Determine the (x, y) coordinate at the center of the cell enclosing the given text.  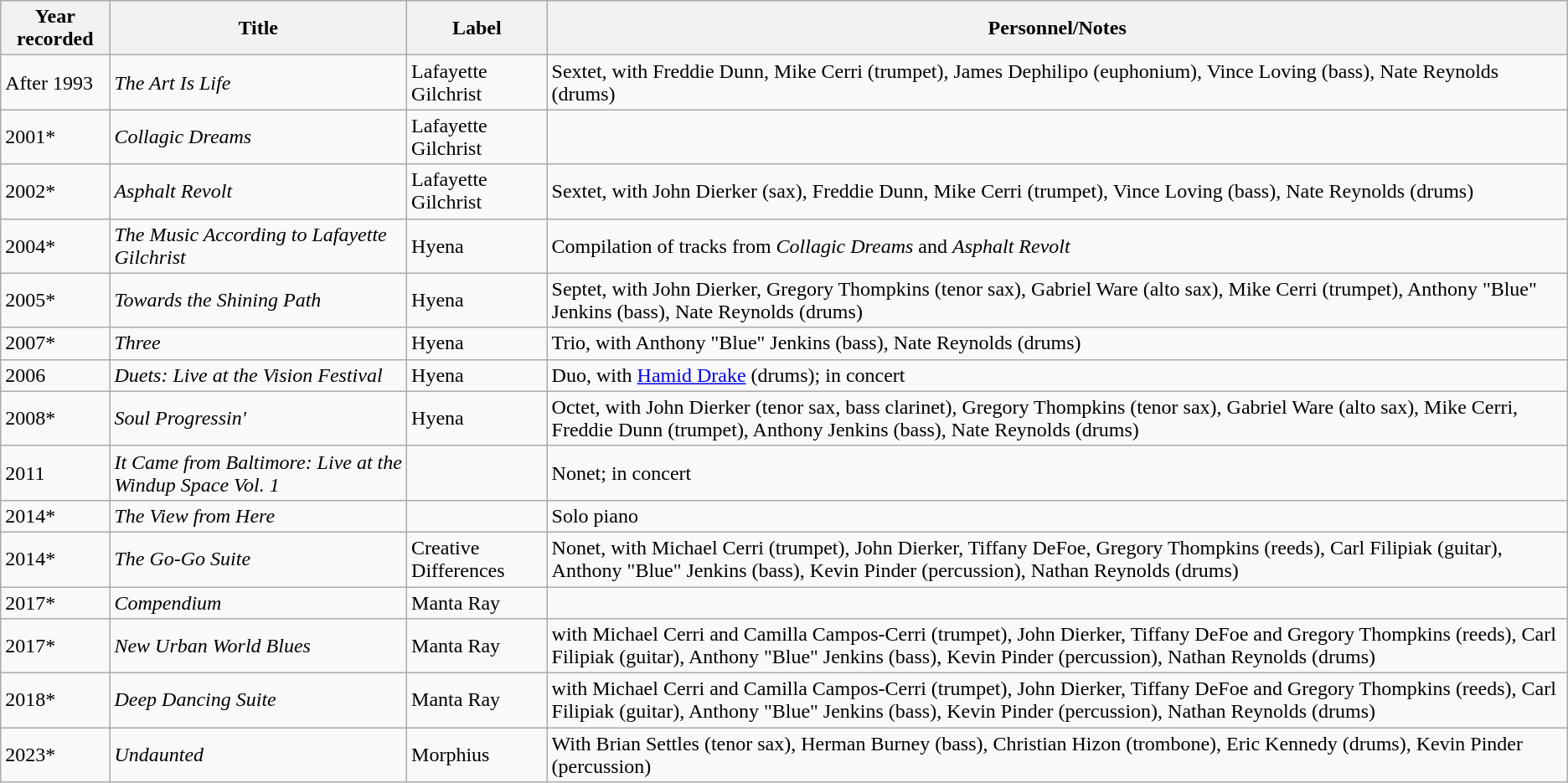
Asphalt Revolt (258, 191)
The Music According to Lafayette Gilchrist (258, 246)
Label (477, 28)
2011 (55, 472)
Compendium (258, 602)
Creative Differences (477, 559)
With Brian Settles (tenor sax), Herman Burney (bass), Christian Hizon (trombone), Eric Kennedy (drums), Kevin Pinder (percussion) (1057, 755)
Nonet; in concert (1057, 472)
Year recorded (55, 28)
Three (258, 343)
Trio, with Anthony "Blue" Jenkins (bass), Nate Reynolds (drums) (1057, 343)
It Came from Baltimore: Live at the Windup Space Vol. 1 (258, 472)
Solo piano (1057, 516)
Sextet, with John Dierker (sax), Freddie Dunn, Mike Cerri (trumpet), Vince Loving (bass), Nate Reynolds (drums) (1057, 191)
Morphius (477, 755)
Undaunted (258, 755)
2018* (55, 700)
Personnel/Notes (1057, 28)
2006 (55, 375)
After 1993 (55, 82)
Duo, with Hamid Drake (drums); in concert (1057, 375)
Duets: Live at the Vision Festival (258, 375)
2005* (55, 300)
2007* (55, 343)
2004* (55, 246)
Deep Dancing Suite (258, 700)
The View from Here (258, 516)
The Go-Go Suite (258, 559)
2023* (55, 755)
Collagic Dreams (258, 137)
2008* (55, 419)
Towards the Shining Path (258, 300)
Title (258, 28)
Soul Progressin' (258, 419)
New Urban World Blues (258, 646)
Sextet, with Freddie Dunn, Mike Cerri (trumpet), James Dephilipo (euphonium), Vince Loving (bass), Nate Reynolds (drums) (1057, 82)
Compilation of tracks from Collagic Dreams and Asphalt Revolt (1057, 246)
2001* (55, 137)
2002* (55, 191)
The Art Is Life (258, 82)
